From the cell containing the given text, extract its center point as (X, Y) coordinate. 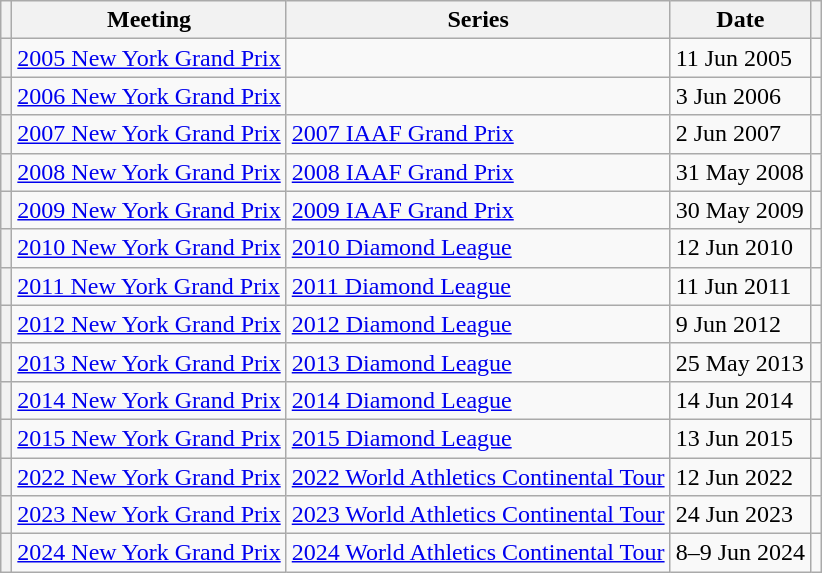
2007 New York Grand Prix (149, 134)
2015 Diamond League (478, 438)
9 Jun 2012 (740, 324)
2009 IAAF Grand Prix (478, 210)
2024 World Athletics Continental Tour (478, 553)
2022 World Athletics Continental Tour (478, 477)
13 Jun 2015 (740, 438)
2010 Diamond League (478, 248)
2014 New York Grand Prix (149, 400)
11 Jun 2011 (740, 286)
Date (740, 20)
2006 New York Grand Prix (149, 96)
Meeting (149, 20)
2013 New York Grand Prix (149, 362)
2013 Diamond League (478, 362)
24 Jun 2023 (740, 515)
2023 World Athletics Continental Tour (478, 515)
Series (478, 20)
2008 New York Grand Prix (149, 172)
2023 New York Grand Prix (149, 515)
2011 New York Grand Prix (149, 286)
31 May 2008 (740, 172)
12 Jun 2022 (740, 477)
30 May 2009 (740, 210)
2012 Diamond League (478, 324)
2011 Diamond League (478, 286)
2012 New York Grand Prix (149, 324)
2024 New York Grand Prix (149, 553)
14 Jun 2014 (740, 400)
2009 New York Grand Prix (149, 210)
2014 Diamond League (478, 400)
11 Jun 2005 (740, 58)
2005 New York Grand Prix (149, 58)
2007 IAAF Grand Prix (478, 134)
3 Jun 2006 (740, 96)
2008 IAAF Grand Prix (478, 172)
2022 New York Grand Prix (149, 477)
2 Jun 2007 (740, 134)
8–9 Jun 2024 (740, 553)
2015 New York Grand Prix (149, 438)
25 May 2013 (740, 362)
2010 New York Grand Prix (149, 248)
12 Jun 2010 (740, 248)
